Extract the [X, Y] coordinate from the center of the cell holding the provided text.  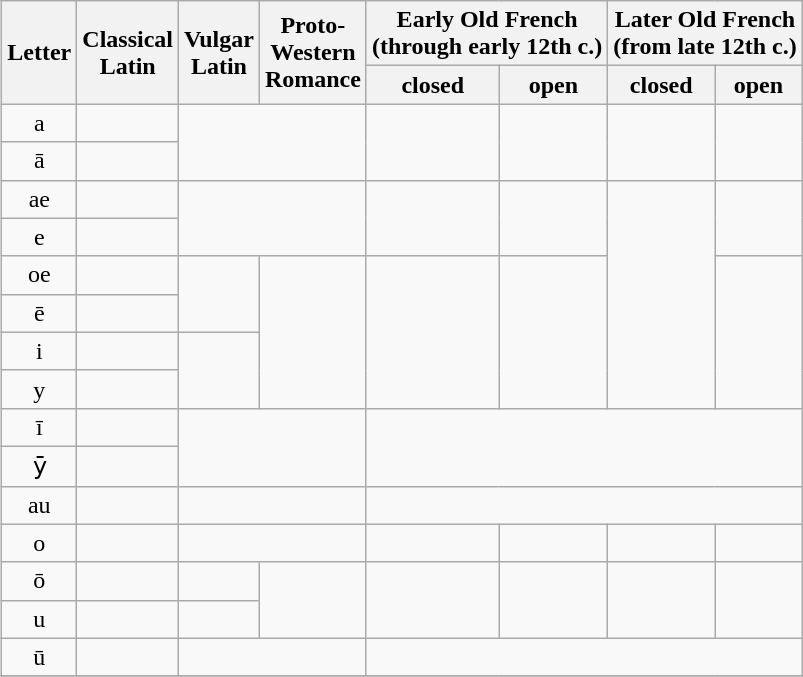
Early Old French(through early 12th c.) [486, 34]
ō [40, 581]
y [40, 389]
o [40, 543]
ū [40, 657]
i [40, 351]
oe [40, 275]
Proto-WesternRomance [312, 52]
ā [40, 161]
ē [40, 313]
ī [40, 427]
ae [40, 199]
au [40, 505]
a [40, 123]
u [40, 619]
ȳ [40, 466]
Letter [40, 52]
ClassicalLatin [128, 52]
Later Old French(from late 12th c.) [706, 34]
e [40, 237]
VulgarLatin [220, 52]
